Provide the [x, y] coordinate of the cell's center where the given text is located.  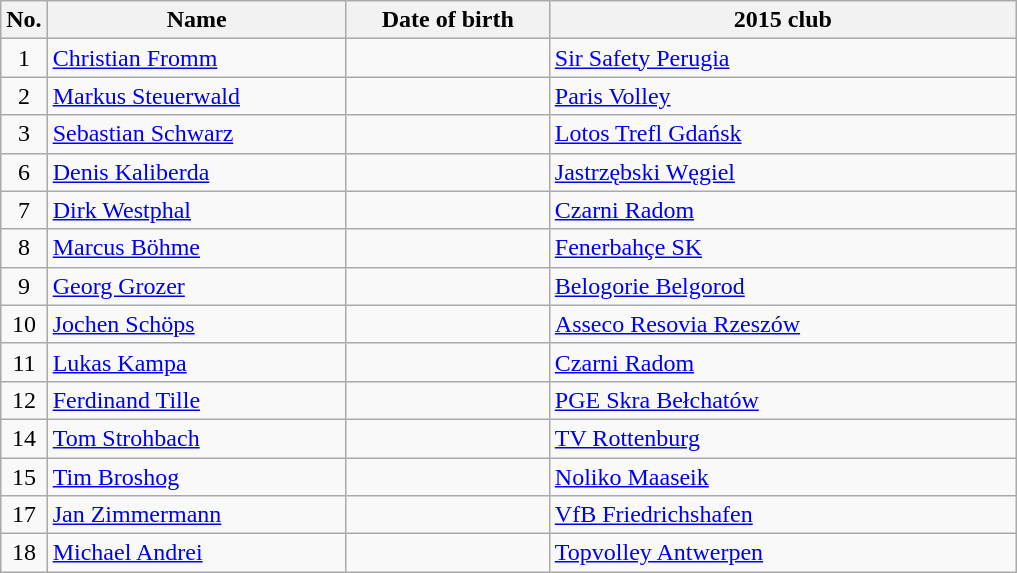
6 [24, 172]
Christian Fromm [196, 58]
Fenerbahçe SK [782, 248]
No. [24, 20]
Jastrzębski Węgiel [782, 172]
Paris Volley [782, 96]
PGE Skra Bełchatów [782, 400]
1 [24, 58]
Date of birth [448, 20]
VfB Friedrichshafen [782, 515]
3 [24, 134]
Lukas Kampa [196, 362]
11 [24, 362]
12 [24, 400]
Georg Grozer [196, 286]
Lotos Trefl Gdańsk [782, 134]
Sebastian Schwarz [196, 134]
Topvolley Antwerpen [782, 553]
10 [24, 324]
Tim Broshog [196, 477]
Denis Kaliberda [196, 172]
Ferdinand Tille [196, 400]
Belogorie Belgorod [782, 286]
7 [24, 210]
TV Rottenburg [782, 438]
Dirk Westphal [196, 210]
Name [196, 20]
2 [24, 96]
17 [24, 515]
8 [24, 248]
Sir Safety Perugia [782, 58]
18 [24, 553]
14 [24, 438]
Jan Zimmermann [196, 515]
Marcus Böhme [196, 248]
Michael Andrei [196, 553]
Markus Steuerwald [196, 96]
15 [24, 477]
Asseco Resovia Rzeszów [782, 324]
Jochen Schöps [196, 324]
9 [24, 286]
2015 club [782, 20]
Tom Strohbach [196, 438]
Noliko Maaseik [782, 477]
